Return [x, y] of the center of cell containing provided text 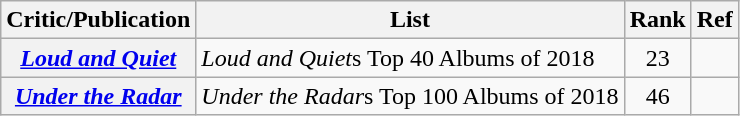
Loud and Quiet [98, 58]
Under the Radar [98, 96]
Under the Radars Top 100 Albums of 2018 [410, 96]
Critic/Publication [98, 20]
List [410, 20]
Rank [658, 20]
Ref [714, 20]
Loud and Quiets Top 40 Albums of 2018 [410, 58]
23 [658, 58]
46 [658, 96]
